Detect which cell encompasses the target text, then output its (x, y) center coordinate. 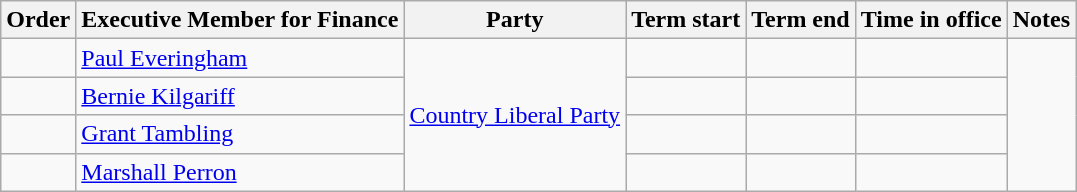
Marshall Perron (240, 172)
Order (38, 20)
Country Liberal Party (515, 115)
Term end (801, 20)
Paul Everingham (240, 58)
Party (515, 20)
Executive Member for Finance (240, 20)
Time in office (931, 20)
Grant Tambling (240, 134)
Bernie Kilgariff (240, 96)
Notes (1041, 20)
Term start (686, 20)
